Capture the cell that displays the provided text and extract its [x, y] central coordinate. 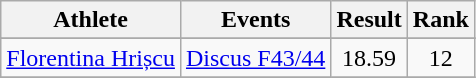
Rank [440, 20]
18.59 [369, 58]
Result [369, 20]
Discus F43/44 [255, 58]
12 [440, 58]
Florentina Hrișcu [91, 58]
Events [255, 20]
Athlete [91, 20]
